Provide the (x, y) coordinate of the cell's center where the given text is located.  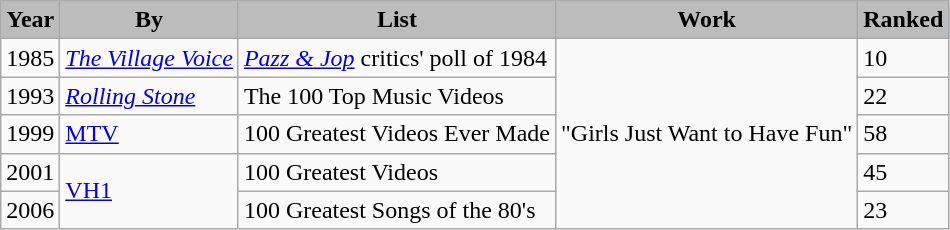
Year (30, 20)
100 Greatest Videos (396, 172)
58 (904, 134)
2006 (30, 210)
1999 (30, 134)
Pazz & Jop critics' poll of 1984 (396, 58)
Ranked (904, 20)
"Girls Just Want to Have Fun" (706, 134)
100 Greatest Videos Ever Made (396, 134)
By (150, 20)
List (396, 20)
2001 (30, 172)
The Village Voice (150, 58)
VH1 (150, 191)
MTV (150, 134)
The 100 Top Music Videos (396, 96)
23 (904, 210)
1985 (30, 58)
22 (904, 96)
100 Greatest Songs of the 80's (396, 210)
1993 (30, 96)
Work (706, 20)
Rolling Stone (150, 96)
10 (904, 58)
45 (904, 172)
